Search for the cell housing the specified text and yield its [x, y] center coordinate. 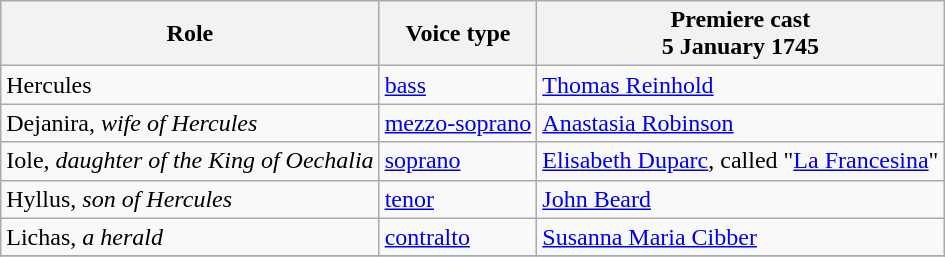
Anastasia Robinson [740, 123]
Lichas, a herald [190, 237]
tenor [458, 199]
Thomas Reinhold [740, 85]
Dejanira, wife of Hercules [190, 123]
Iole, daughter of the King of Oechalia [190, 161]
soprano [458, 161]
Premiere cast5 January 1745 [740, 34]
Role [190, 34]
bass [458, 85]
Hyllus, son of Hercules [190, 199]
Susanna Maria Cibber [740, 237]
Voice type [458, 34]
Hercules [190, 85]
mezzo-soprano [458, 123]
John Beard [740, 199]
Elisabeth Duparc, called "La Francesina" [740, 161]
contralto [458, 237]
